Output the (X, Y) coordinate of the center of the cell containing the given text.  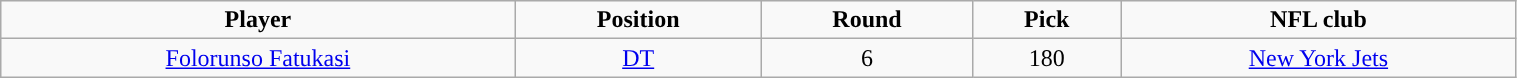
Round (866, 20)
NFL club (1318, 20)
Pick (1047, 20)
Player (258, 20)
6 (866, 58)
180 (1047, 58)
Position (638, 20)
Folorunso Fatukasi (258, 58)
New York Jets (1318, 58)
DT (638, 58)
